Provide the [x, y] coordinate of the cell's center where the given text is located.  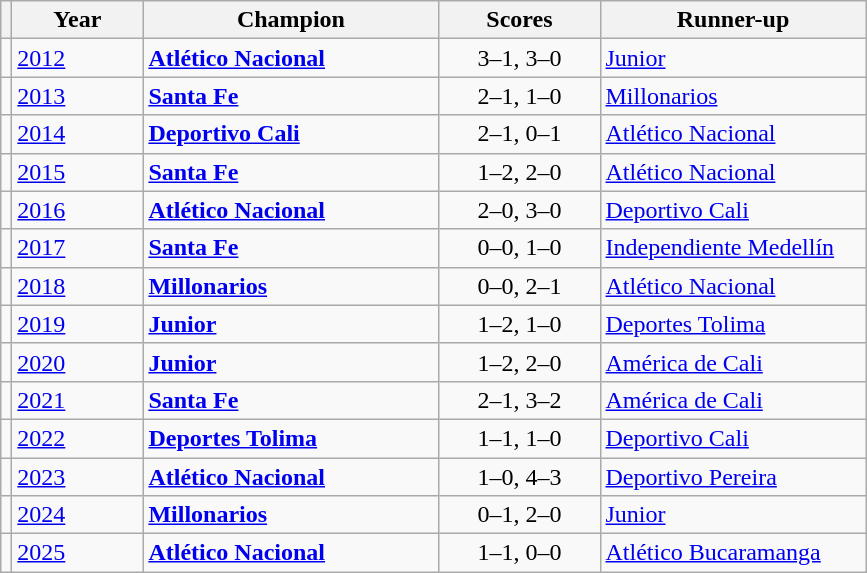
2–1, 3–2 [520, 400]
Atlético Bucaramanga [733, 553]
2012 [78, 58]
3–1, 3–0 [520, 58]
0–1, 2–0 [520, 515]
Independiente Medellín [733, 248]
2019 [78, 324]
2018 [78, 286]
Deportivo Pereira [733, 477]
2013 [78, 96]
2024 [78, 515]
2–1, 0–1 [520, 134]
Year [78, 20]
1–1, 0–0 [520, 553]
2017 [78, 248]
Runner-up [733, 20]
0–0, 1–0 [520, 248]
2–1, 1–0 [520, 96]
0–0, 2–1 [520, 286]
Champion [291, 20]
2020 [78, 362]
2022 [78, 438]
1–2, 1–0 [520, 324]
2025 [78, 553]
Scores [520, 20]
2–0, 3–0 [520, 210]
2021 [78, 400]
2023 [78, 477]
2015 [78, 172]
1–1, 1–0 [520, 438]
2014 [78, 134]
1–0, 4–3 [520, 477]
2016 [78, 210]
